Determine the [X, Y] coordinate at the center of the cell enclosing the given text.  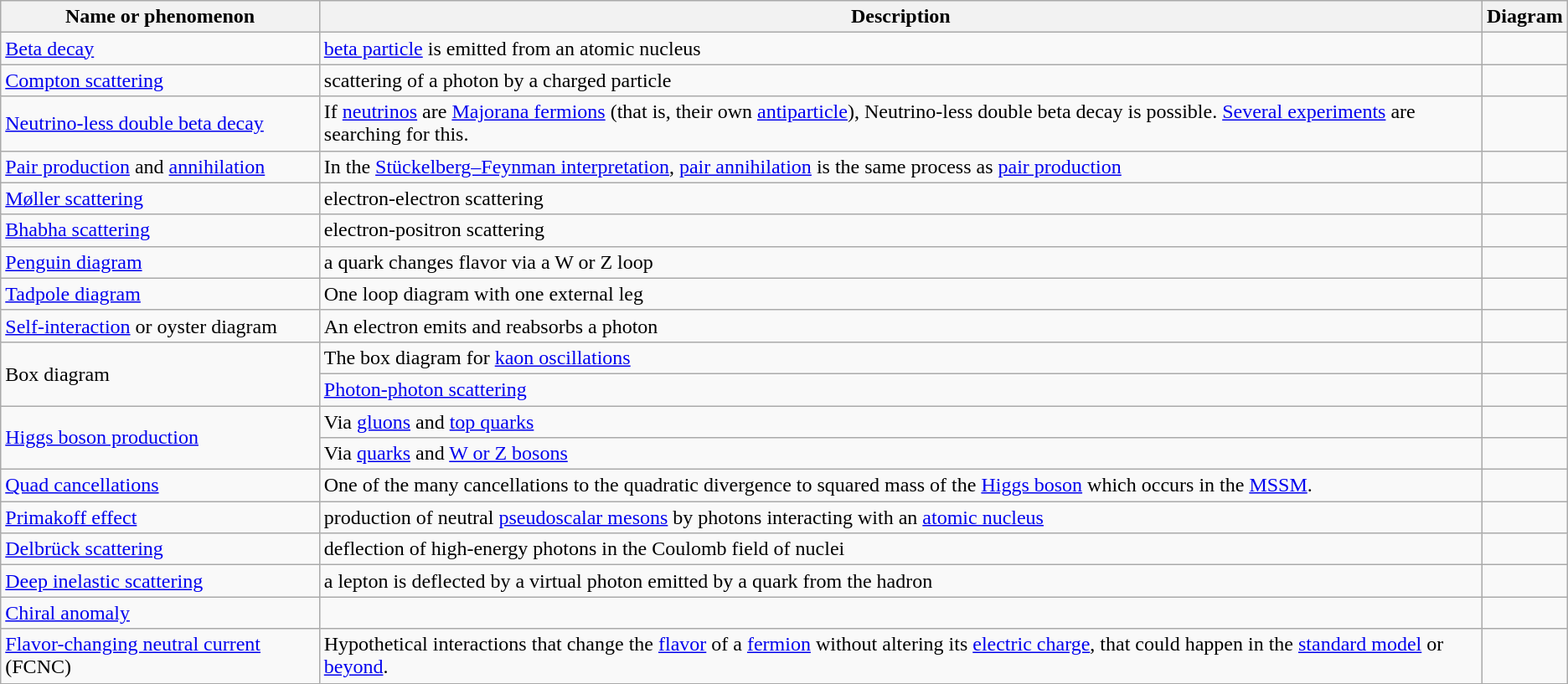
Pair production and annihilation [161, 167]
Compton scattering [161, 80]
Self-interaction or oyster diagram [161, 326]
Via gluons and top quarks [900, 421]
An electron emits and reabsorbs a photon [900, 326]
Quad cancellations [161, 486]
electron-positron scattering [900, 230]
Deep inelastic scattering [161, 581]
Neutrino-less double beta decay [161, 124]
One loop diagram with one external leg [900, 294]
a quark changes flavor via a W or Z loop [900, 262]
Description [900, 17]
Tadpole diagram [161, 294]
One of the many cancellations to the quadratic divergence to squared mass of the Higgs boson which occurs in the MSSM. [900, 486]
The box diagram for kaon oscillations [900, 357]
a lepton is deflected by a virtual photon emitted by a quark from the hadron [900, 581]
scattering of a photon by a charged particle [900, 80]
Delbrück scattering [161, 549]
electron-electron scattering [900, 198]
Name or phenomenon [161, 17]
Higgs boson production [161, 437]
Via quarks and W or Z bosons [900, 454]
In the Stückelberg–Feynman interpretation, pair annihilation is the same process as pair production [900, 167]
Beta decay [161, 49]
Flavor-changing neutral current (FCNC) [161, 656]
Box diagram [161, 373]
Chiral anomaly [161, 613]
deflection of high-energy photons in the Coulomb field of nuclei [900, 549]
Møller scattering [161, 198]
Bhabha scattering [161, 230]
Photon-photon scattering [900, 389]
Penguin diagram [161, 262]
beta particle is emitted from an atomic nucleus [900, 49]
Primakoff effect [161, 517]
production of neutral pseudoscalar mesons by photons interacting with an atomic nucleus [900, 517]
Diagram [1525, 17]
